Scan for the cell matching the given text and deliver its [X, Y] coordinate at center. 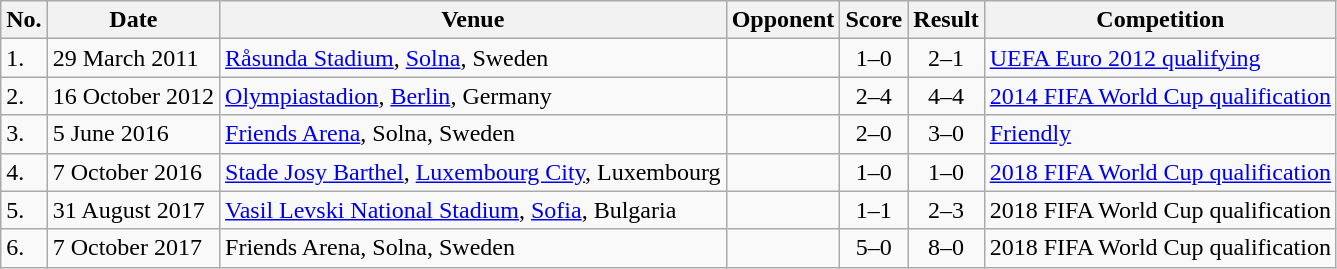
16 October 2012 [133, 96]
Vasil Levski National Stadium, Sofia, Bulgaria [474, 210]
4–4 [946, 96]
3–0 [946, 134]
Olympiastadion, Berlin, Germany [474, 96]
No. [24, 20]
1. [24, 58]
2014 FIFA World Cup qualification [1160, 96]
4. [24, 172]
Opponent [783, 20]
Råsunda Stadium, Solna, Sweden [474, 58]
2–0 [874, 134]
Score [874, 20]
1–1 [874, 210]
UEFA Euro 2012 qualifying [1160, 58]
31 August 2017 [133, 210]
2–3 [946, 210]
5 June 2016 [133, 134]
29 March 2011 [133, 58]
7 October 2017 [133, 248]
Stade Josy Barthel, Luxembourg City, Luxembourg [474, 172]
5–0 [874, 248]
Friendly [1160, 134]
3. [24, 134]
2. [24, 96]
Venue [474, 20]
6. [24, 248]
Date [133, 20]
8–0 [946, 248]
5. [24, 210]
2–4 [874, 96]
Competition [1160, 20]
7 October 2016 [133, 172]
2–1 [946, 58]
Result [946, 20]
